Extract the [x, y] coordinate from the center of the cell holding the provided text.  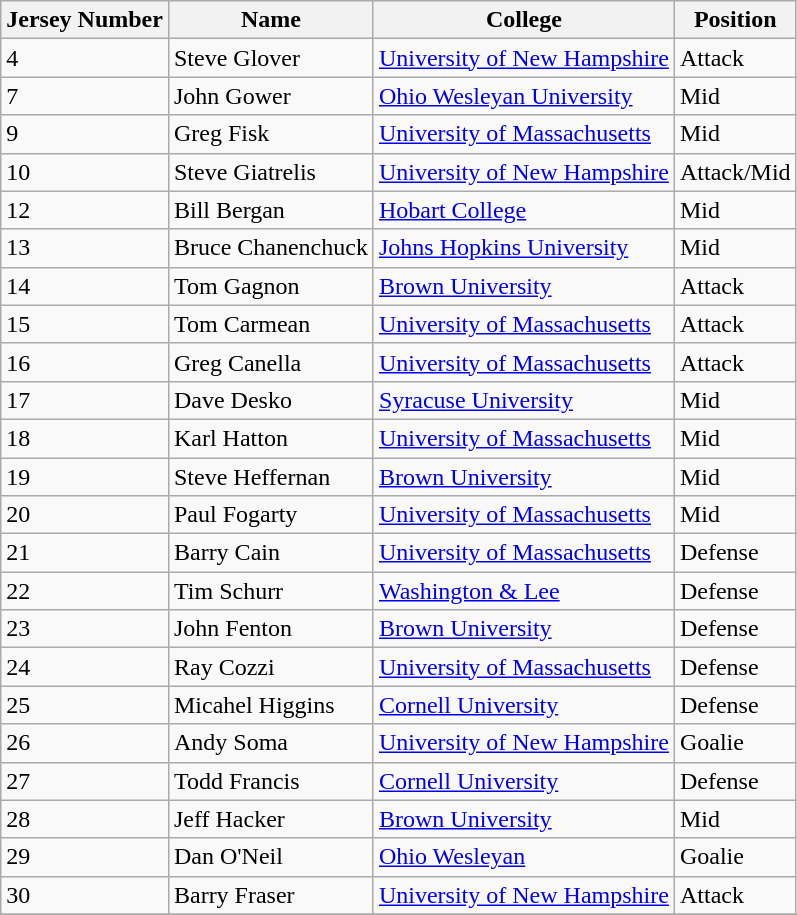
Tom Gagnon [270, 286]
Tim Schurr [270, 591]
17 [85, 400]
Steve Giatrelis [270, 172]
Barry Cain [270, 553]
16 [85, 362]
Washington & Lee [524, 591]
Karl Hatton [270, 438]
Jersey Number [85, 20]
30 [85, 895]
26 [85, 743]
Name [270, 20]
27 [85, 781]
Ohio Wesleyan University [524, 96]
Ohio Wesleyan [524, 857]
Steve Glover [270, 58]
Syracuse University [524, 400]
Ray Cozzi [270, 667]
19 [85, 477]
Dave Desko [270, 400]
Dan O'Neil [270, 857]
John Fenton [270, 629]
Greg Canella [270, 362]
14 [85, 286]
21 [85, 553]
Attack/Mid [735, 172]
Bill Bergan [270, 210]
Paul Fogarty [270, 515]
Barry Fraser [270, 895]
9 [85, 134]
24 [85, 667]
College [524, 20]
20 [85, 515]
22 [85, 591]
15 [85, 324]
Bruce Chanenchuck [270, 248]
Johns Hopkins University [524, 248]
Tom Carmean [270, 324]
23 [85, 629]
Position [735, 20]
Greg Fisk [270, 134]
28 [85, 819]
Todd Francis [270, 781]
John Gower [270, 96]
Micahel Higgins [270, 705]
Jeff Hacker [270, 819]
13 [85, 248]
29 [85, 857]
25 [85, 705]
Hobart College [524, 210]
12 [85, 210]
Andy Soma [270, 743]
10 [85, 172]
4 [85, 58]
7 [85, 96]
18 [85, 438]
Steve Heffernan [270, 477]
